From the cell containing the given text, extract its center point as (x, y) coordinate. 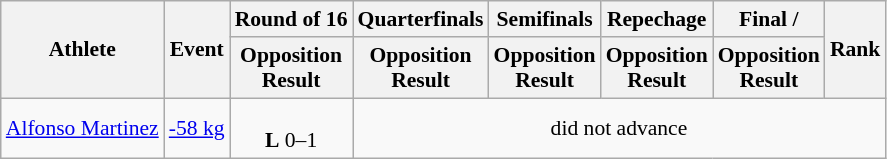
Semifinals (545, 19)
Rank (856, 50)
did not advance (620, 128)
Quarterfinals (421, 19)
L 0–1 (292, 128)
Event (197, 50)
Repechage (657, 19)
Alfonso Martinez (82, 128)
Final / (769, 19)
-58 kg (197, 128)
Round of 16 (292, 19)
Athlete (82, 50)
